Find where the given text appears and provide that cell's center as (x, y) coordinate. 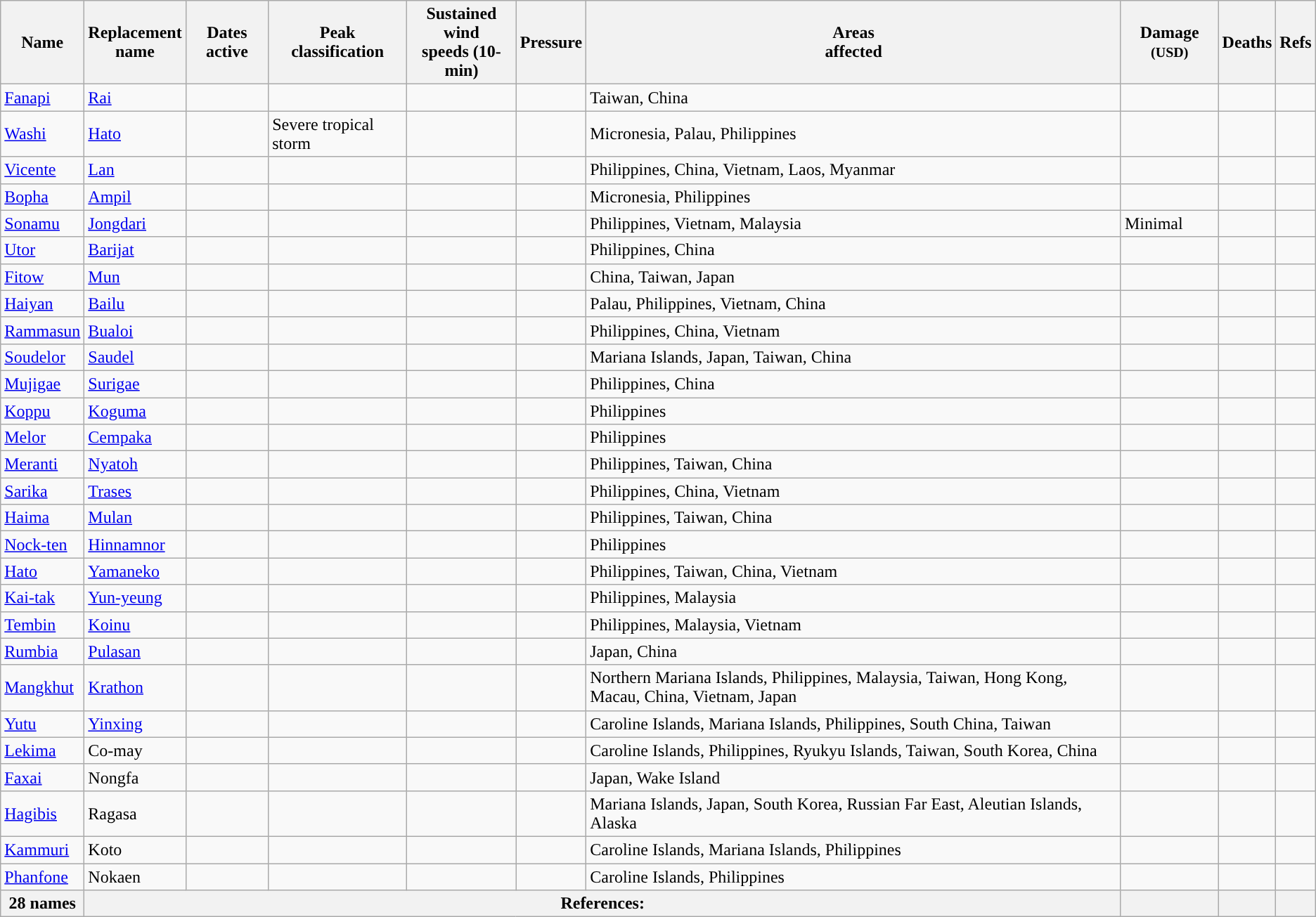
Peakclassification (337, 42)
Taiwan, China (853, 98)
Ampil (135, 197)
Utor (42, 250)
Hinnamnor (135, 545)
Name (42, 42)
Nyatoh (135, 464)
Northern Mariana Islands, Philippines, Malaysia, Taiwan, Hong Kong, Macau, China, Vietnam, Japan (853, 687)
Mun (135, 277)
Nokaen (135, 876)
Micronesia, Palau, Philippines (853, 134)
Koinu (135, 625)
Saudel (135, 357)
Rai (135, 98)
Japan, Wake Island (853, 777)
China, Taiwan, Japan (853, 277)
Caroline Islands, Philippines, Ryukyu Islands, Taiwan, South Korea, China (853, 750)
Minimal (1170, 223)
Lan (135, 170)
Faxai (42, 777)
Kammuri (42, 850)
Philippines, Malaysia (853, 598)
Koguma (135, 411)
Caroline Islands, Philippines (853, 876)
Haiyan (42, 304)
Yun-yeung (135, 598)
Krathon (135, 687)
Barijat (135, 250)
Pressure (551, 42)
Cempaka (135, 438)
Caroline Islands, Mariana Islands, Philippines, South China, Taiwan (853, 724)
Damage (USD) (1170, 42)
Vicente (42, 170)
Surigae (135, 384)
Severe tropical storm (337, 134)
Jongdari (135, 223)
Lekima (42, 750)
Mariana Islands, Japan, Taiwan, China (853, 357)
Micronesia, Philippines (853, 197)
Areasaffected (853, 42)
Ragasa (135, 814)
Haima (42, 518)
Hagibis (42, 814)
Mangkhut (42, 687)
Soudelor (42, 357)
Sarika (42, 491)
Philippines, Vietnam, Malaysia (853, 223)
Melor (42, 438)
Meranti (42, 464)
Dates active (227, 42)
Fanapi (42, 98)
Koto (135, 850)
Deaths (1247, 42)
Kai-tak (42, 598)
Nongfa (135, 777)
References: (603, 904)
Sonamu (42, 223)
Washi (42, 134)
Replacementname (135, 42)
Pulasan (135, 651)
Mariana Islands, Japan, South Korea, Russian Far East, Aleutian Islands, Alaska (853, 814)
Tembin (42, 625)
Bailu (135, 304)
Mulan (135, 518)
Rumbia (42, 651)
Co-may (135, 750)
Rammasun (42, 330)
Yutu (42, 724)
Mujigae (42, 384)
28 names (42, 904)
Bualoi (135, 330)
Phanfone (42, 876)
Fitow (42, 277)
Bopha (42, 197)
Philippines, Taiwan, China, Vietnam (853, 571)
Sustained windspeeds (10-min) (462, 42)
Japan, China (853, 651)
Philippines, China, Vietnam, Laos, Myanmar (853, 170)
Nock-ten (42, 545)
Refs (1296, 42)
Yinxing (135, 724)
Koppu (42, 411)
Trases (135, 491)
Palau, Philippines, Vietnam, China (853, 304)
Yamaneko (135, 571)
Philippines, Malaysia, Vietnam (853, 625)
Caroline Islands, Mariana Islands, Philippines (853, 850)
